Search for the cell housing the specified text and yield its [X, Y] center coordinate. 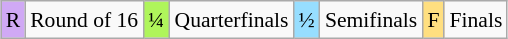
F [433, 20]
¼ [156, 20]
R [14, 20]
Semifinals [371, 20]
Round of 16 [84, 20]
Quarterfinals [232, 20]
Finals [476, 20]
½ [307, 20]
